Scan for the cell matching the given text and deliver its [X, Y] coordinate at center. 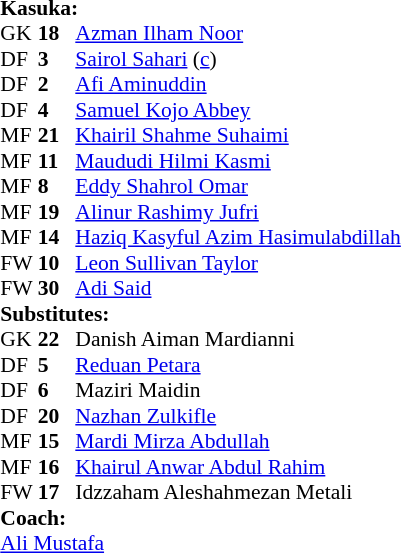
4 [57, 110]
22 [57, 339]
16 [57, 467]
20 [57, 416]
2 [57, 85]
30 [57, 289]
6 [57, 391]
11 [57, 161]
5 [57, 365]
8 [57, 187]
18 [57, 33]
21 [57, 135]
17 [57, 493]
19 [57, 212]
10 [57, 263]
14 [57, 237]
15 [57, 441]
3 [57, 59]
